Output the [X, Y] coordinate of the center of the cell containing the given text.  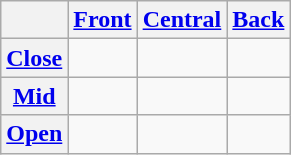
Front [102, 20]
Back [258, 20]
Close [34, 58]
Open [34, 134]
Central [182, 20]
Mid [34, 96]
